Locate the cell with the specified text and output its (x, y) center coordinate. 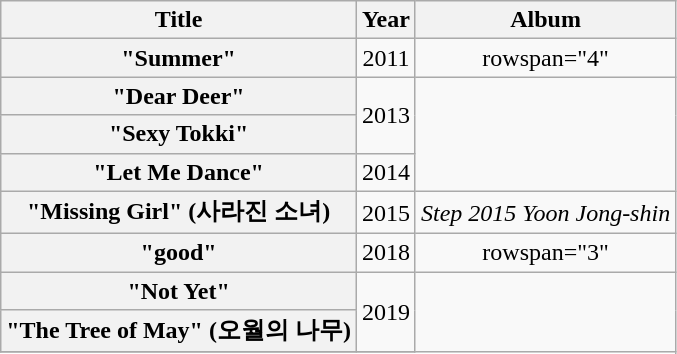
2019 (386, 312)
"Not Yet" (179, 291)
"Let Me Dance" (179, 172)
2011 (386, 58)
Title (179, 20)
2014 (386, 172)
rowspan="3" (545, 253)
2013 (386, 115)
Year (386, 20)
"Sexy Tokki" (179, 134)
Step 2015 Yoon Jong-shin (545, 212)
Album (545, 20)
rowspan="4" (545, 58)
"The Tree of May" (오월의 나무) (179, 332)
2015 (386, 212)
2018 (386, 253)
"Missing Girl" (사라진 소녀) (179, 212)
"good" (179, 253)
"Summer" (179, 58)
"Dear Deer" (179, 96)
